Locate the cell with the specified text and output its (x, y) center coordinate. 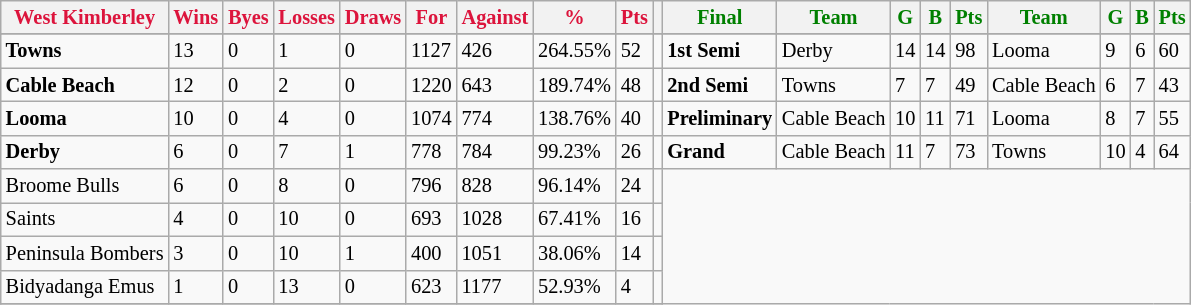
52 (634, 51)
60 (1172, 51)
2nd Semi (720, 85)
67.41% (574, 219)
784 (496, 152)
Grand (720, 152)
For (431, 17)
1028 (496, 219)
Wins (196, 17)
Against (496, 17)
96.14% (574, 186)
1177 (496, 287)
64 (1172, 152)
1074 (431, 118)
643 (496, 85)
Final (720, 17)
40 (634, 118)
71 (968, 118)
52.93% (574, 287)
16 (634, 219)
99.23% (574, 152)
98 (968, 51)
Draws (373, 17)
38.06% (574, 253)
3 (196, 253)
Broome Bulls (85, 186)
12 (196, 85)
55 (1172, 118)
West Kimberley (85, 17)
2 (307, 85)
1127 (431, 51)
426 (496, 51)
778 (431, 152)
774 (496, 118)
26 (634, 152)
Preliminary (720, 118)
Losses (307, 17)
828 (496, 186)
1220 (431, 85)
693 (431, 219)
1st Semi (720, 51)
796 (431, 186)
9 (1115, 51)
Byes (248, 17)
48 (634, 85)
43 (1172, 85)
Saints (85, 219)
% (574, 17)
400 (431, 253)
73 (968, 152)
49 (968, 85)
Bidyadanga Emus (85, 287)
24 (634, 186)
Peninsula Bombers (85, 253)
189.74% (574, 85)
264.55% (574, 51)
1051 (496, 253)
138.76% (574, 118)
623 (431, 287)
